Pinpoint the cell where the given text exists, returning its [x, y] midpoint coordinate. 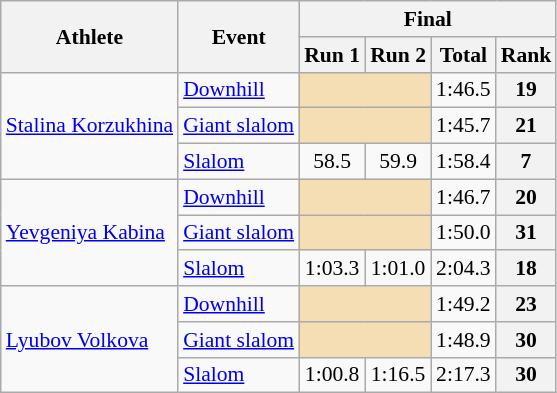
58.5 [332, 162]
1:49.2 [464, 304]
19 [526, 90]
Lyubov Volkova [90, 340]
1:45.7 [464, 126]
Yevgeniya Kabina [90, 232]
1:16.5 [398, 375]
31 [526, 233]
18 [526, 269]
2:17.3 [464, 375]
2:04.3 [464, 269]
Event [238, 36]
23 [526, 304]
1:03.3 [332, 269]
Athlete [90, 36]
Final [428, 19]
1:01.0 [398, 269]
Rank [526, 55]
Total [464, 55]
1:00.8 [332, 375]
Stalina Korzukhina [90, 126]
Run 1 [332, 55]
20 [526, 197]
59.9 [398, 162]
21 [526, 126]
1:58.4 [464, 162]
1:46.5 [464, 90]
Run 2 [398, 55]
1:48.9 [464, 340]
1:50.0 [464, 233]
7 [526, 162]
1:46.7 [464, 197]
